For the text-containing cell, return its midpoint in (x, y) coordinate format. 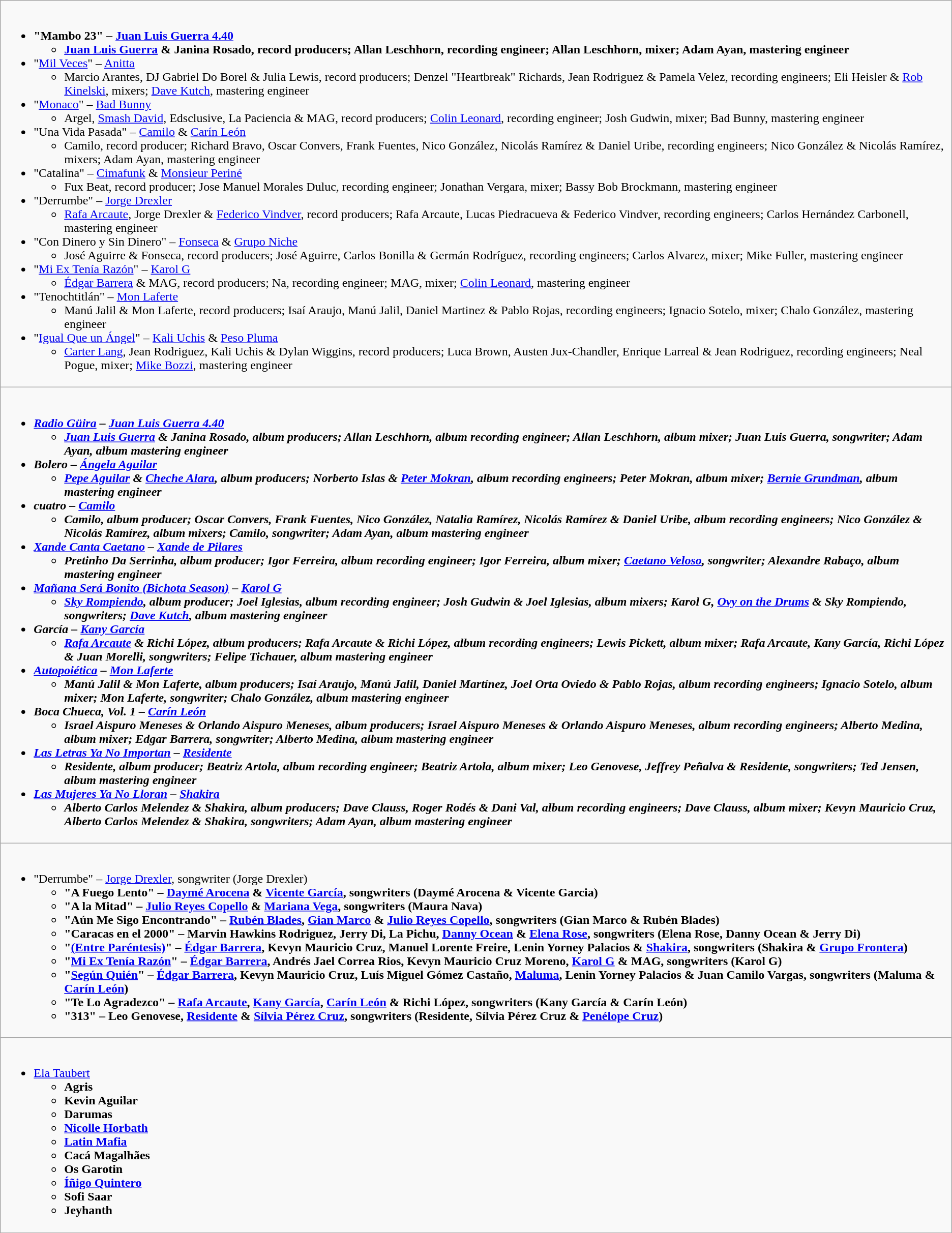
Ela TaubertAgrisKevin AguilarDarumasNicolle HorbathLatin MafiaCacá MagalhãesOs GarotinÍñigo QuinteroSofi SaarJeyhanth (476, 1135)
